Extract the [x, y] coordinate from the center of the cell holding the provided text.  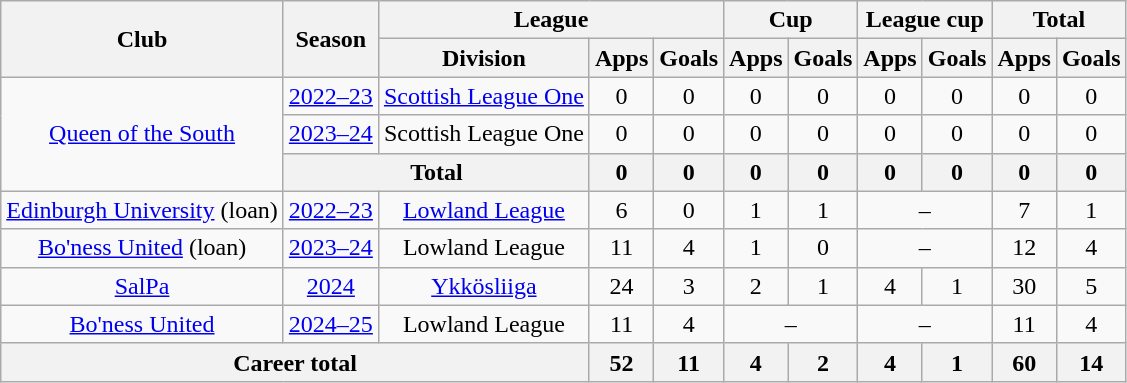
League cup [925, 20]
Club [142, 39]
Season [330, 39]
2024 [330, 286]
SalPa [142, 286]
Cup [791, 20]
52 [621, 362]
2024–25 [330, 324]
24 [621, 286]
Bo'ness United [142, 324]
Queen of the South [142, 134]
Career total [296, 362]
League [550, 20]
60 [1024, 362]
5 [1091, 286]
Edinburgh University (loan) [142, 210]
14 [1091, 362]
6 [621, 210]
Division [484, 58]
3 [689, 286]
7 [1024, 210]
Ykkösliiga [484, 286]
30 [1024, 286]
Bo'ness United (loan) [142, 248]
12 [1024, 248]
